For the text-containing cell, return its midpoint in [X, Y] coordinate format. 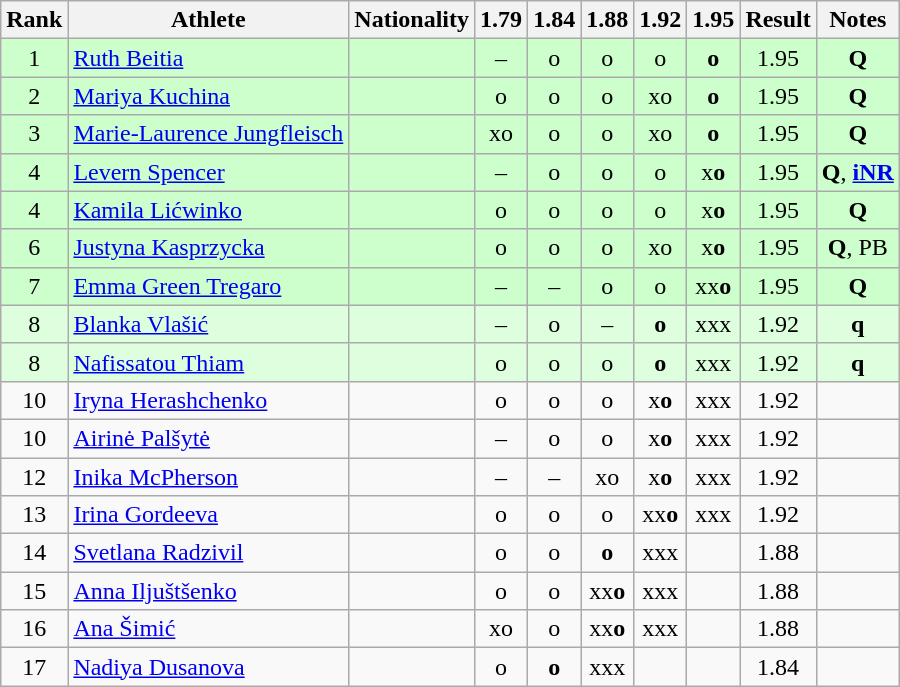
Levern Spencer [208, 172]
Result [778, 20]
17 [34, 667]
Inika McPherson [208, 477]
3 [34, 134]
13 [34, 515]
Rank [34, 20]
Anna Iljuštšenko [208, 591]
Nadiya Dusanova [208, 667]
16 [34, 629]
Irina Gordeeva [208, 515]
Emma Green Tregaro [208, 286]
1.79 [502, 20]
Nafissatou Thiam [208, 362]
Blanka Vlašić [208, 324]
Airinė Palšytė [208, 438]
Svetlana Radzivil [208, 553]
Iryna Herashchenko [208, 400]
6 [34, 248]
Marie-Laurence Jungfleisch [208, 134]
Justyna Kasprzycka [208, 248]
Notes [858, 20]
7 [34, 286]
Ana Šimić [208, 629]
Mariya Kuchina [208, 96]
Nationality [412, 20]
Q, iNR [858, 172]
Athlete [208, 20]
Ruth Beitia [208, 58]
14 [34, 553]
2 [34, 96]
12 [34, 477]
15 [34, 591]
Q, PB [858, 248]
1 [34, 58]
Kamila Lićwinko [208, 210]
